For the text-containing cell, return its midpoint in (x, y) coordinate format. 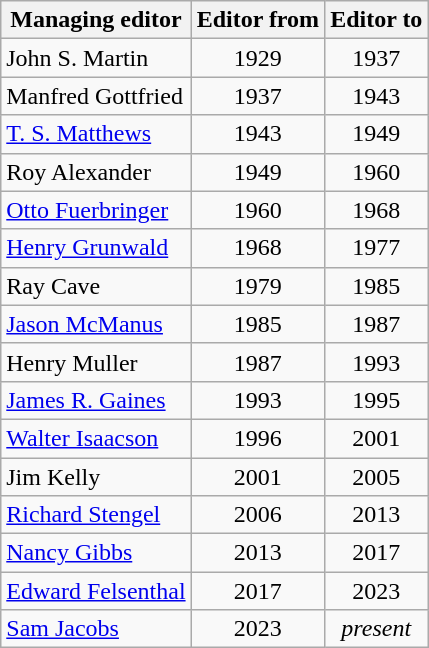
Nancy Gibbs (96, 553)
T. S. Matthews (96, 134)
Walter Isaacson (96, 438)
Ray Cave (96, 286)
James R. Gaines (96, 400)
1995 (376, 400)
Jason McManus (96, 324)
2006 (258, 515)
present (376, 629)
Editor from (258, 20)
Henry Muller (96, 362)
Otto Fuerbringer (96, 210)
1929 (258, 58)
Richard Stengel (96, 515)
1977 (376, 248)
2005 (376, 477)
Sam Jacobs (96, 629)
Edward Felsenthal (96, 591)
Editor to (376, 20)
John S. Martin (96, 58)
Managing editor (96, 20)
1979 (258, 286)
Jim Kelly (96, 477)
Henry Grunwald (96, 248)
1996 (258, 438)
Roy Alexander (96, 172)
Manfred Gottfried (96, 96)
